Scan for the cell matching the given text and deliver its (x, y) coordinate at center. 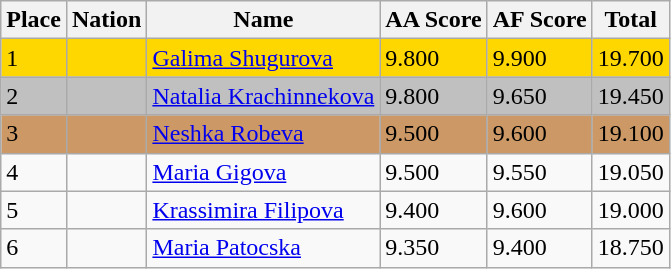
9.350 (434, 248)
3 (34, 134)
AF Score (540, 20)
Natalia Krachinnekova (264, 96)
5 (34, 210)
Krassimira Filipova (264, 210)
Galima Shugurova (264, 58)
19.000 (630, 210)
AA Score (434, 20)
9.900 (540, 58)
9.550 (540, 172)
Place (34, 20)
19.050 (630, 172)
9.650 (540, 96)
Nation (106, 20)
2 (34, 96)
Maria Gigova (264, 172)
Neshka Robeva (264, 134)
6 (34, 248)
Total (630, 20)
Maria Patocska (264, 248)
19.100 (630, 134)
4 (34, 172)
19.700 (630, 58)
1 (34, 58)
Name (264, 20)
18.750 (630, 248)
19.450 (630, 96)
